Find where the given text appears and provide that cell's center as [X, Y] coordinate. 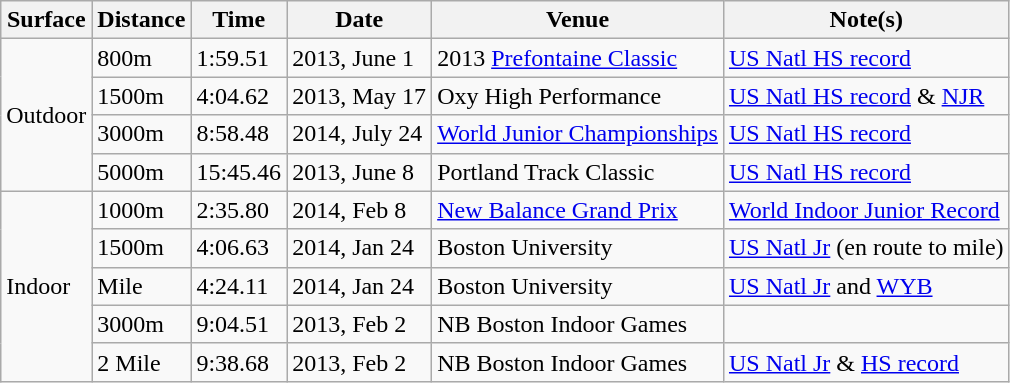
US Natl Jr (en route to mile) [866, 248]
Time [239, 20]
Portland Track Classic [578, 172]
8:58.48 [239, 134]
Venue [578, 20]
2013 Prefontaine Classic [578, 58]
5000m [142, 172]
Mile [142, 286]
Indoor [46, 286]
Outdoor [46, 115]
1000m [142, 210]
US Natl HS record & NJR [866, 96]
15:45.46 [239, 172]
2013, June 8 [360, 172]
Surface [46, 20]
Distance [142, 20]
US Natl Jr and WYB [866, 286]
9:04.51 [239, 324]
Note(s) [866, 20]
2014, July 24 [360, 134]
9:38.68 [239, 362]
2:35.80 [239, 210]
4:04.62 [239, 96]
2013, May 17 [360, 96]
800m [142, 58]
4:24.11 [239, 286]
2014, Feb 8 [360, 210]
2013, June 1 [360, 58]
New Balance Grand Prix [578, 210]
US Natl Jr & HS record [866, 362]
1:59.51 [239, 58]
2 Mile [142, 362]
Date [360, 20]
World Junior Championships [578, 134]
World Indoor Junior Record [866, 210]
4:06.63 [239, 248]
Oxy High Performance [578, 96]
